Pinpoint the cell where the given text exists, returning its (X, Y) midpoint coordinate. 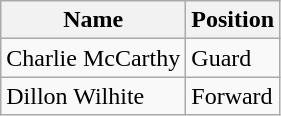
Name (94, 20)
Charlie McCarthy (94, 58)
Dillon Wilhite (94, 96)
Forward (233, 96)
Position (233, 20)
Guard (233, 58)
